Search for the cell housing the specified text and yield its [X, Y] center coordinate. 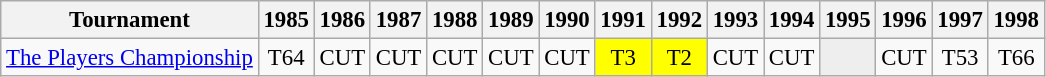
1986 [342, 20]
1992 [679, 20]
T53 [960, 58]
1994 [792, 20]
1993 [735, 20]
1995 [848, 20]
T66 [1016, 58]
1990 [567, 20]
Tournament [130, 20]
1988 [455, 20]
1985 [286, 20]
The Players Championship [130, 58]
1991 [623, 20]
T3 [623, 58]
1998 [1016, 20]
1989 [511, 20]
1987 [398, 20]
T2 [679, 58]
1996 [904, 20]
T64 [286, 58]
1997 [960, 20]
